Search for the cell housing the specified text and yield its (X, Y) center coordinate. 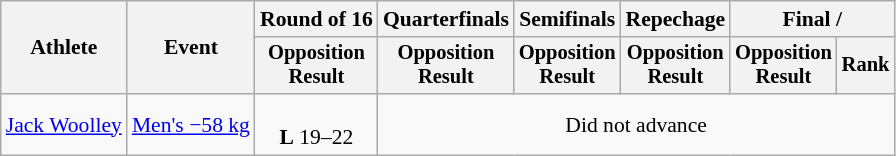
Athlete (64, 48)
Men's −58 kg (191, 124)
Semifinals (568, 19)
Final / (812, 19)
Jack Woolley (64, 124)
Round of 16 (316, 19)
L 19–22 (316, 124)
Did not advance (636, 124)
Repechage (675, 19)
Rank (866, 66)
Quarterfinals (446, 19)
Event (191, 48)
